Locate the cell with the specified text and output its [X, Y] center coordinate. 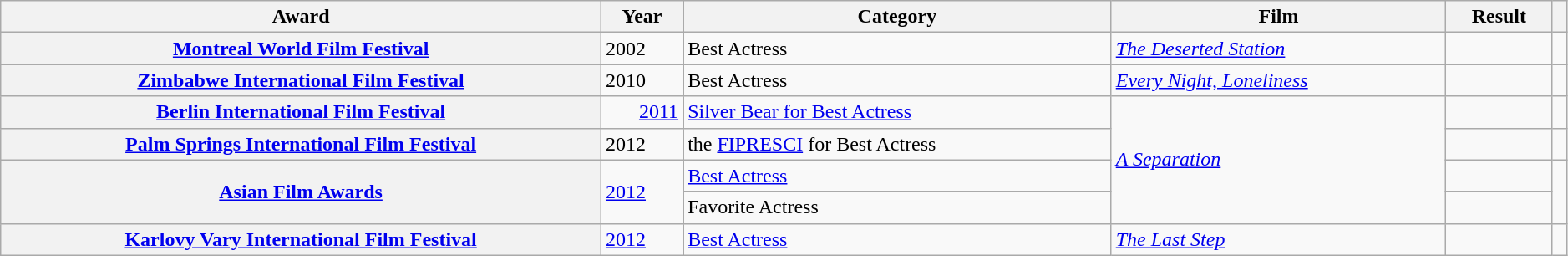
Every Night, Loneliness [1278, 80]
The Last Step [1278, 239]
2002 [642, 49]
2011 [642, 112]
Award [301, 17]
the FIPRESCI for Best Actress [897, 144]
A Separation [1278, 160]
Berlin International Film Festival [301, 112]
The Deserted Station [1278, 49]
Montreal World Film Festival [301, 49]
Palm Springs International Film Festival [301, 144]
Year [642, 17]
Karlovy Vary International Film Festival [301, 239]
Film [1278, 17]
Asian Film Awards [301, 192]
Result [1499, 17]
Category [897, 17]
Zimbabwe International Film Festival [301, 80]
2010 [642, 80]
Silver Bear for Best Actress [897, 112]
Favorite Actress [897, 207]
